For the text-containing cell, return its midpoint in [x, y] coordinate format. 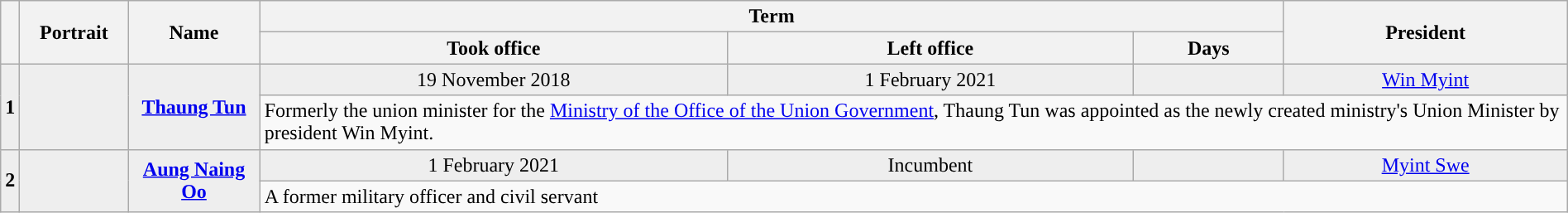
Portrait [74, 32]
A former military officer and civil servant [913, 196]
Thaung Tun [194, 106]
Incumbent [930, 165]
2 [10, 181]
President [1426, 32]
Win Myint [1426, 80]
Aung Naing Oo [194, 181]
Name [194, 32]
Left office [930, 48]
Myint Swe [1426, 165]
Took office [493, 48]
1 [10, 106]
19 November 2018 [493, 80]
Term [772, 17]
Days [1208, 48]
